Determine the (x, y) coordinate at the center of the cell enclosing the given text.  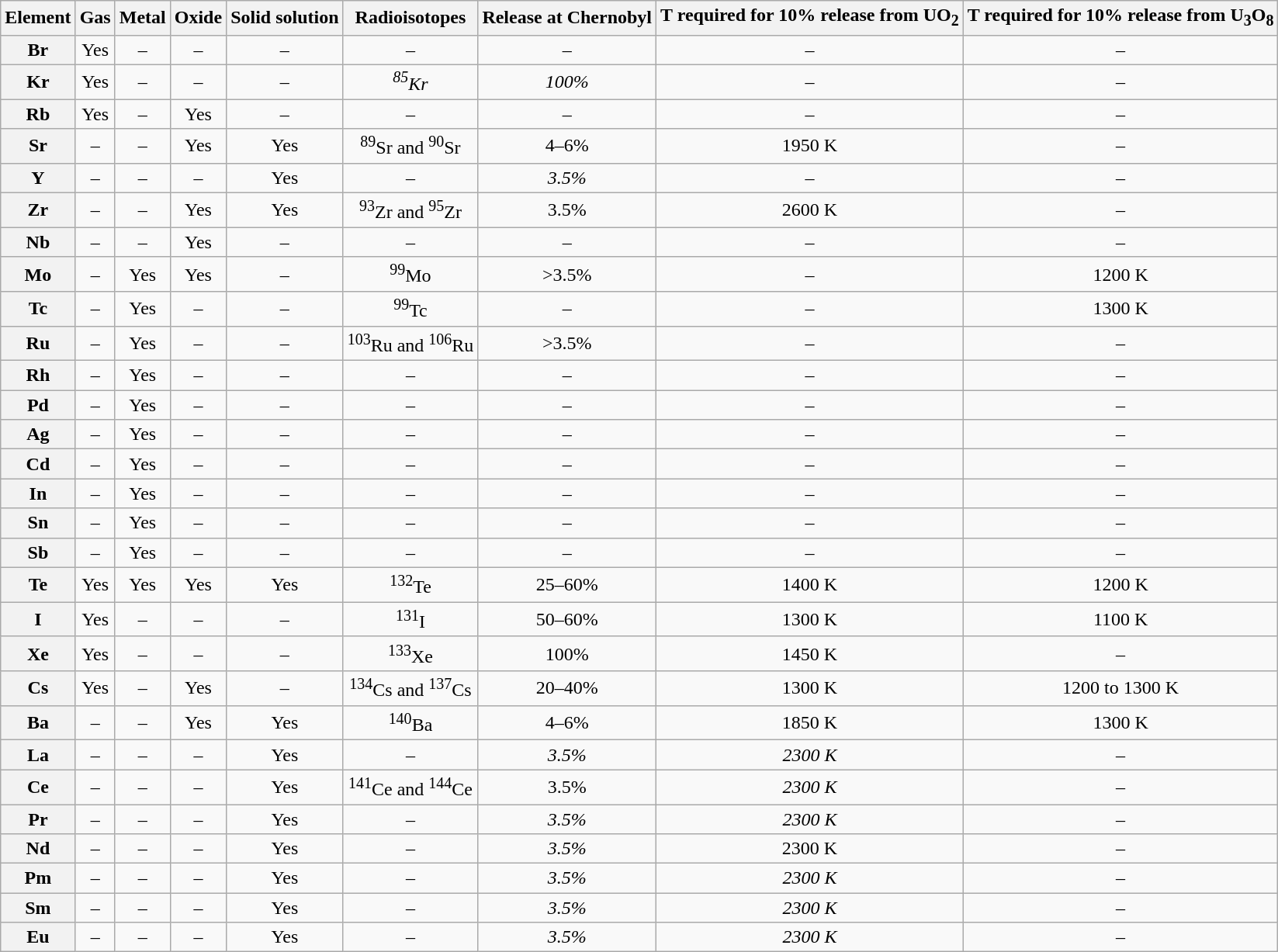
Pd (38, 405)
Zr (38, 209)
Release at Chernobyl (567, 18)
Pm (38, 878)
133Xe (410, 653)
Y (38, 178)
89Sr and 90Sr (410, 146)
Metal (143, 18)
141Ce and 144Ce (410, 787)
Pr (38, 819)
Tc (38, 309)
Nd (38, 849)
Sn (38, 523)
Gas (95, 18)
Ag (38, 434)
140Ba (410, 723)
Te (38, 585)
La (38, 755)
131I (410, 619)
Ce (38, 787)
2600 K (810, 209)
Ba (38, 723)
93Zr and 95Zr (410, 209)
1950 K (810, 146)
Ru (38, 343)
1450 K (810, 653)
Cd (38, 464)
1850 K (810, 723)
50–60% (567, 619)
99Mo (410, 275)
Solid solution (285, 18)
99Tc (410, 309)
134Cs and 137Cs (410, 689)
Mo (38, 275)
Rh (38, 376)
132Te (410, 585)
20–40% (567, 689)
Br (38, 50)
Xe (38, 653)
1100 K (1120, 619)
I (38, 619)
Cs (38, 689)
1200 to 1300 K (1120, 689)
T required for 10% release from UO2 (810, 18)
T required for 10% release from U3O8 (1120, 18)
Radioisotopes (410, 18)
85Kr (410, 82)
In (38, 493)
103Ru and 106Ru (410, 343)
Eu (38, 937)
Nb (38, 242)
Sr (38, 146)
Rb (38, 114)
Kr (38, 82)
Sb (38, 552)
Element (38, 18)
Oxide (198, 18)
1400 K (810, 585)
Sm (38, 908)
25–60% (567, 585)
